Identify which cell holds the provided text, then report its [x, y] central coordinate. 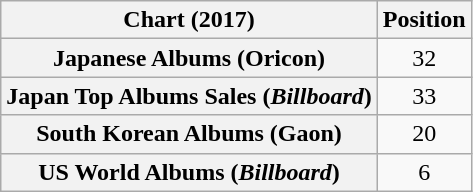
Japanese Albums (Oricon) [190, 58]
US World Albums (Billboard) [190, 172]
Chart (2017) [190, 20]
Position [424, 20]
20 [424, 134]
Japan Top Albums Sales (Billboard) [190, 96]
South Korean Albums (Gaon) [190, 134]
32 [424, 58]
33 [424, 96]
6 [424, 172]
